Return [X, Y] of the center of cell containing provided text 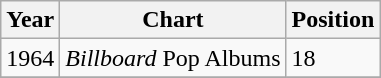
Position [333, 20]
Year [30, 20]
18 [333, 58]
1964 [30, 58]
Billboard Pop Albums [173, 58]
Chart [173, 20]
